Locate the cell with the specified text and output its [x, y] center coordinate. 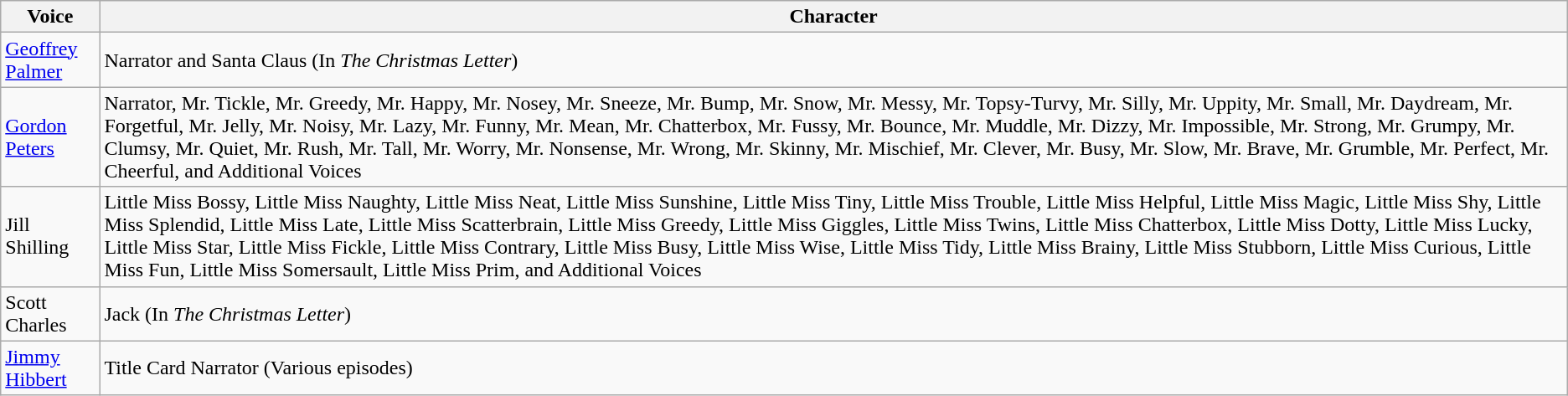
Geoffrey Palmer [50, 60]
Jimmy Hibbert [50, 368]
Title Card Narrator (Various episodes) [833, 368]
Gordon Peters [50, 137]
Voice [50, 17]
Narrator and Santa Claus (In The Christmas Letter) [833, 60]
Jack (In The Christmas Letter) [833, 313]
Scott Charles [50, 313]
Character [833, 17]
Jill Shilling [50, 236]
